Pinpoint the cell where the given text exists, returning its (x, y) midpoint coordinate. 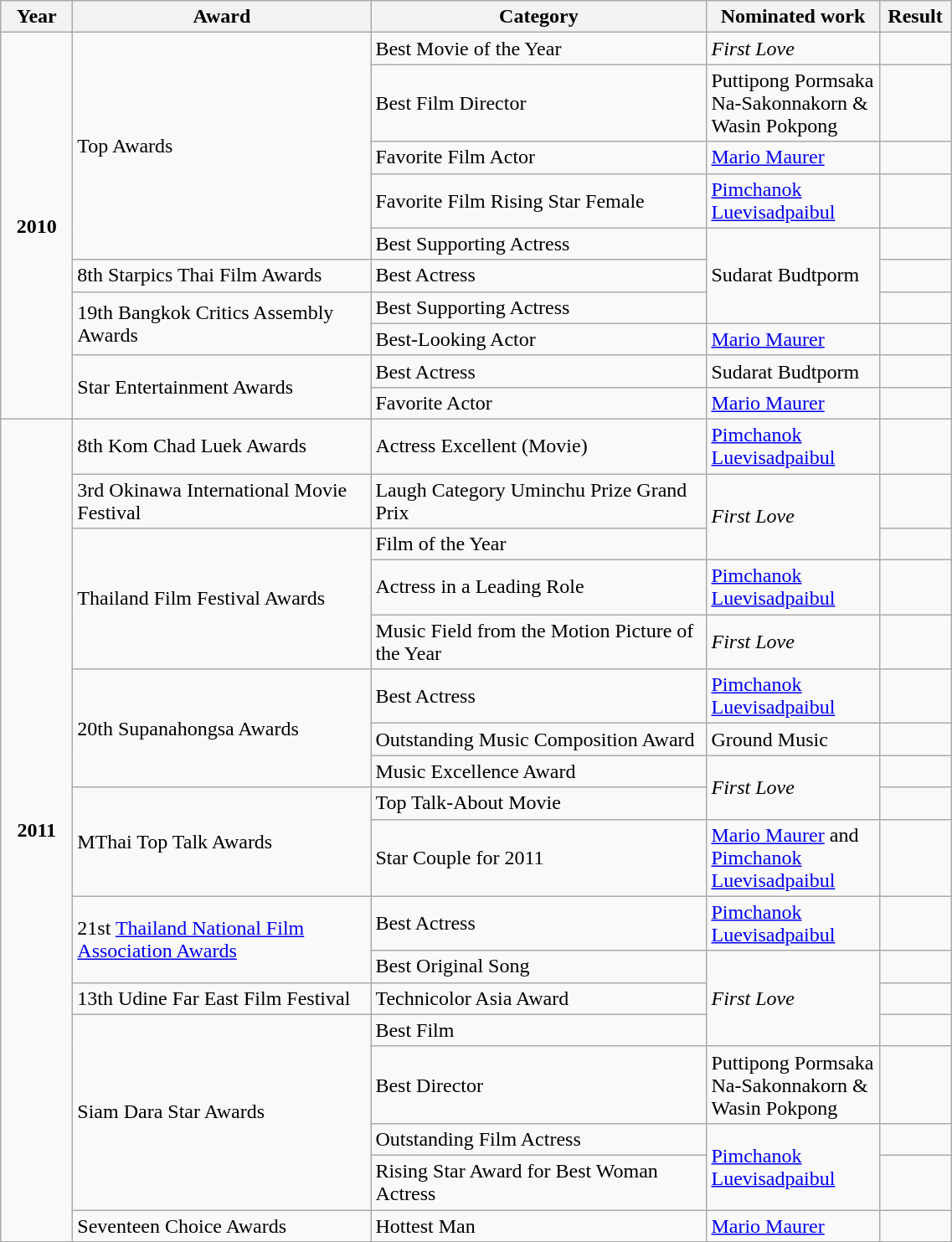
Star Couple for 2011 (539, 858)
Seventeen Choice Awards (222, 1225)
Music Field from the Motion Picture of the Year (539, 642)
Thailand Film Festival Awards (222, 599)
8th Starpics Thai Film Awards (222, 276)
2010 (37, 226)
Actress in a Leading Role (539, 588)
Best-Looking Actor (539, 339)
Mario Maurer and Pimchanok Luevisadpaibul (793, 858)
Result (915, 17)
Category (539, 17)
Best Film Director (539, 103)
Favorite Film Rising Star Female (539, 201)
21st Thailand National Film Association Awards (222, 940)
Actress Excellent (Movie) (539, 446)
Top Talk-About Movie (539, 803)
Hottest Man (539, 1225)
Outstanding Film Actress (539, 1139)
Nominated work (793, 17)
Year (37, 17)
Best Original Song (539, 966)
Music Excellence Award (539, 771)
2011 (37, 830)
13th Udine Far East Film Festival (222, 998)
Best Movie of the Year (539, 49)
Best Director (539, 1085)
Rising Star Award for Best Woman Actress (539, 1183)
Technicolor Asia Award (539, 998)
Outstanding Music Composition Award (539, 740)
Star Entertainment Awards (222, 387)
Laugh Category Uminchu Prize Grand Prix (539, 501)
Award (222, 17)
20th Supanahongsa Awards (222, 729)
Best Film (539, 1030)
Top Awards (222, 146)
8th Kom Chad Luek Awards (222, 446)
Siam Dara Star Awards (222, 1112)
Ground Music (793, 740)
3rd Okinawa International Movie Festival (222, 501)
Film of the Year (539, 544)
19th Bangkok Critics Assembly Awards (222, 323)
Favorite Film Actor (539, 157)
MThai Top Talk Awards (222, 842)
Favorite Actor (539, 403)
